From the cell containing the given text, extract its center point as [X, Y] coordinate. 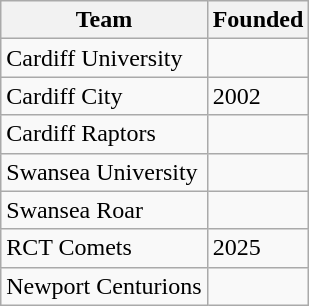
Swansea Roar [104, 210]
2002 [258, 96]
2025 [258, 248]
RCT Comets [104, 248]
Newport Centurions [104, 286]
Cardiff Raptors [104, 134]
Cardiff City [104, 96]
Founded [258, 20]
Cardiff University [104, 58]
Team [104, 20]
Swansea University [104, 172]
